Return [x, y] of the center of cell containing provided text 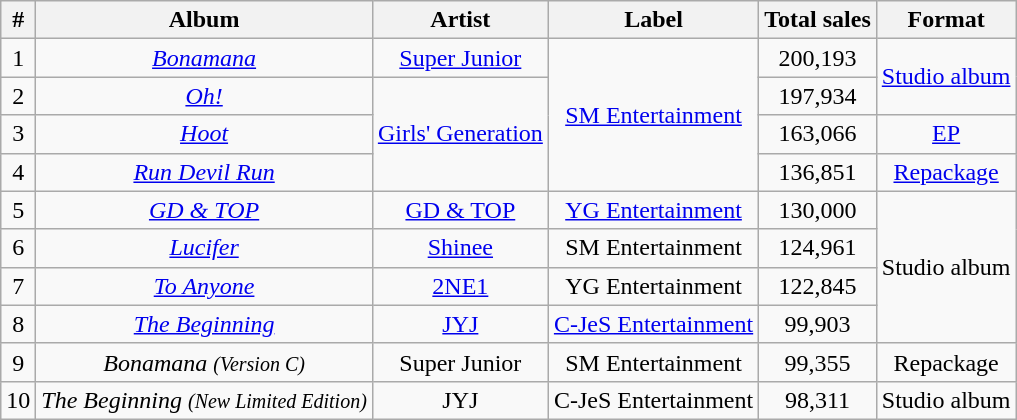
197,934 [818, 96]
Artist [460, 20]
10 [18, 400]
Hoot [204, 134]
130,000 [818, 210]
2 [18, 96]
Shinee [460, 248]
Bonamana (Version C) [204, 362]
136,851 [818, 172]
Label [653, 20]
Oh! [204, 96]
Format [946, 20]
99,355 [818, 362]
7 [18, 286]
Bonamana [204, 58]
163,066 [818, 134]
4 [18, 172]
Total sales [818, 20]
Run Devil Run [204, 172]
2NE1 [460, 286]
124,961 [818, 248]
3 [18, 134]
To Anyone [204, 286]
Album [204, 20]
98,311 [818, 400]
6 [18, 248]
# [18, 20]
1 [18, 58]
200,193 [818, 58]
99,903 [818, 324]
The Beginning (New Limited Edition) [204, 400]
The Beginning [204, 324]
Girls' Generation [460, 134]
Lucifer [204, 248]
122,845 [818, 286]
8 [18, 324]
EP [946, 134]
9 [18, 362]
5 [18, 210]
